Pinpoint the cell where the given text exists, returning its (x, y) midpoint coordinate. 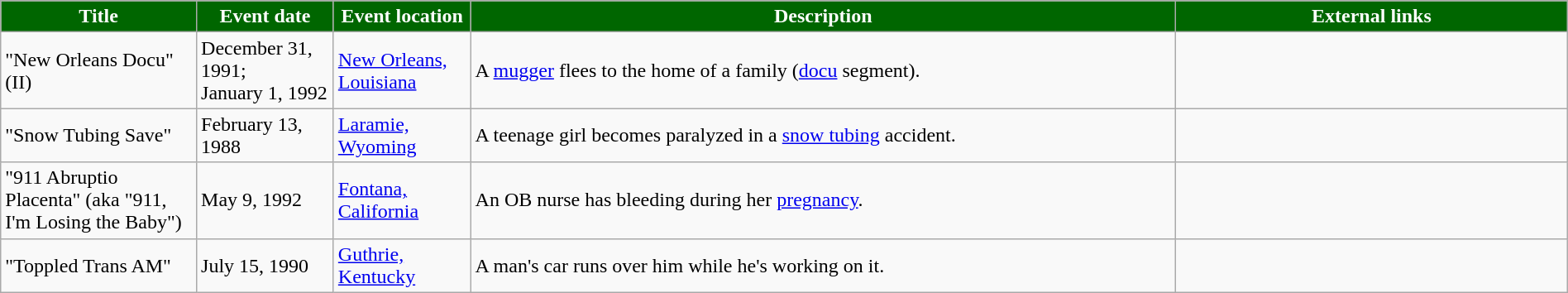
"Snow Tubing Save" (99, 136)
"New Orleans Docu" (II) (99, 70)
Description (824, 17)
A mugger flees to the home of a family (docu segment). (824, 70)
May 9, 1992 (265, 200)
Guthrie, Kentucky (402, 265)
February 13, 1988 (265, 136)
Laramie, Wyoming (402, 136)
An OB nurse has bleeding during her pregnancy. (824, 200)
"Toppled Trans AM" (99, 265)
Title (99, 17)
"911 Abruptio Placenta" (aka "911, I'm Losing the Baby") (99, 200)
July 15, 1990 (265, 265)
Event date (265, 17)
Fontana, California (402, 200)
Event location (402, 17)
A teenage girl becomes paralyzed in a snow tubing accident. (824, 136)
December 31, 1991;January 1, 1992 (265, 70)
External links (1372, 17)
New Orleans, Louisiana (402, 70)
A man's car runs over him while he's working on it. (824, 265)
